Locate the cell with the specified text and output its (x, y) center coordinate. 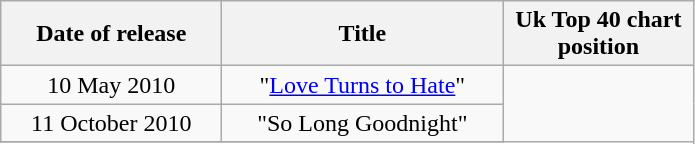
11 October 2010 (112, 123)
Title (362, 34)
"Love Turns to Hate" (362, 85)
Uk Top 40 chart position (598, 34)
10 May 2010 (112, 85)
Date of release (112, 34)
"So Long Goodnight" (362, 123)
